Detect which cell encompasses the target text, then output its (X, Y) center coordinate. 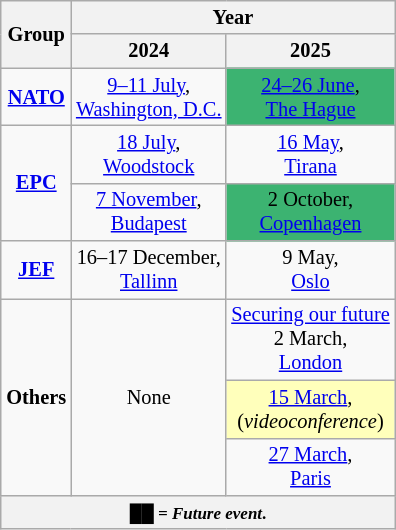
2024 (148, 51)
16 May, Tirana (310, 154)
24–26 June, The Hague (310, 97)
27 March, Paris (310, 467)
Others (36, 396)
9 May, Oslo (310, 270)
16–17 December, Tallinn (148, 270)
██ = Future event. (198, 512)
Securing our future2 March, London (310, 339)
Year (233, 17)
9–11 July, Washington, D.C. (148, 97)
7 November, Budapest (148, 212)
EPC (36, 182)
15 March,(videoconference) (310, 409)
None (148, 396)
NATO (36, 97)
2 October, Copenhagen (310, 212)
18 July, Woodstock (148, 154)
2025 (310, 51)
JEF (36, 270)
Group (36, 34)
